Extract the [X, Y] coordinate from the center of the cell holding the provided text.  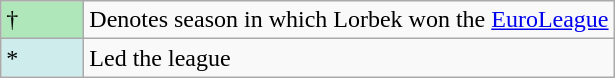
* [42, 58]
Led the league [349, 58]
Denotes season in which Lorbek won the EuroLeague [349, 20]
† [42, 20]
